Output the [X, Y] coordinate of the center of the cell containing the given text.  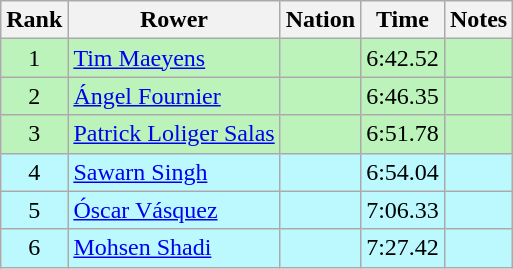
Time [403, 20]
6:42.52 [403, 58]
7:06.33 [403, 210]
6:51.78 [403, 134]
3 [34, 134]
4 [34, 172]
Rower [174, 20]
Mohsen Shadi [174, 248]
Tim Maeyens [174, 58]
Notes [478, 20]
6:54.04 [403, 172]
Óscar Vásquez [174, 210]
1 [34, 58]
Rank [34, 20]
Ángel Fournier [174, 96]
Sawarn Singh [174, 172]
6 [34, 248]
Patrick Loliger Salas [174, 134]
5 [34, 210]
6:46.35 [403, 96]
2 [34, 96]
7:27.42 [403, 248]
Nation [320, 20]
